Find where the given text appears and provide that cell's center as [X, Y] coordinate. 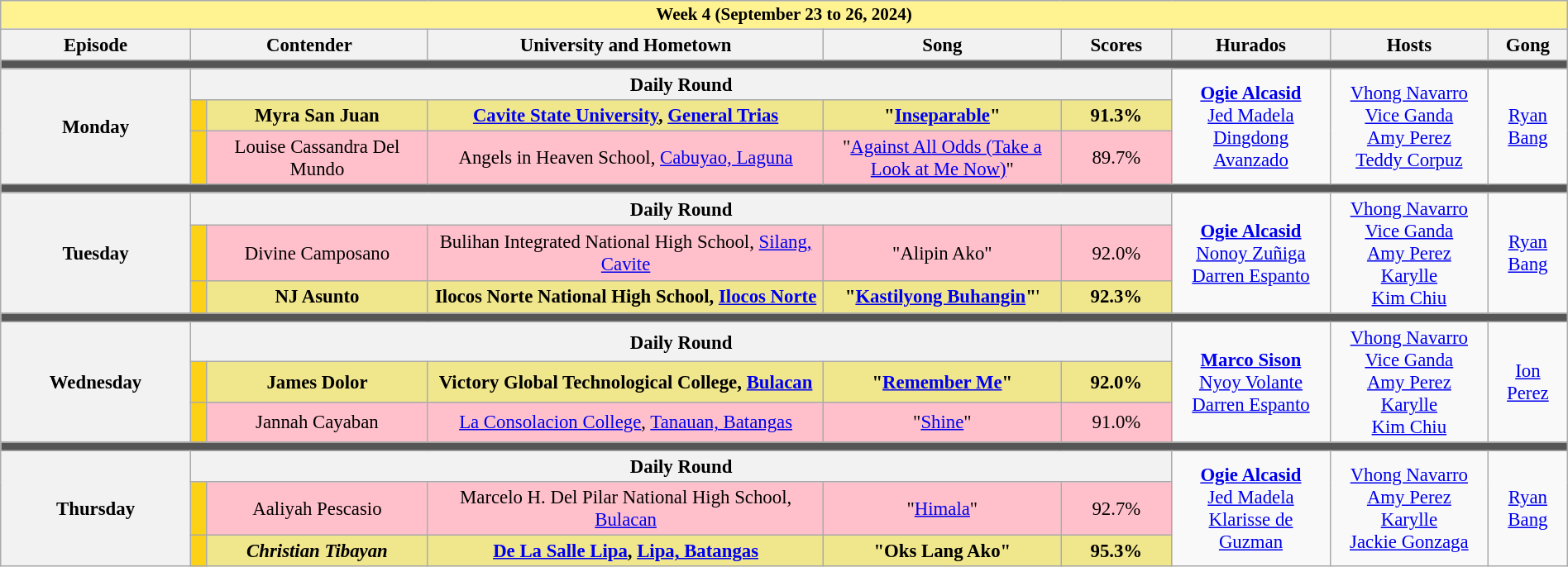
"Against All Odds (Take a Look at Me Now)" [943, 157]
Gong [1528, 45]
Ogie AlcasidJed MadelaDingdong Avanzado [1250, 126]
92.7% [1116, 509]
"Himala" [943, 509]
Ogie AlcasidJed MadelaKlarisse de Guzman [1250, 509]
Vhong NavarroAmy PerezKarylleJackie Gonzaga [1409, 509]
Jannah Cayaban [317, 423]
91.3% [1116, 116]
Marco SisonNyoy VolanteDarren Espanto [1250, 383]
Song [943, 45]
Thursday [96, 509]
Victory Global Technological College, Bulacan [625, 382]
92.3% [1116, 298]
89.7% [1116, 157]
Christian Tibayan [317, 551]
91.0% [1116, 423]
Episode [96, 45]
"Kastilyong Buhangin"' [943, 298]
Angels in Heaven School, Cabuyao, Laguna [625, 157]
Hosts [1409, 45]
Ilocos Norte National High School, Ilocos Norte [625, 298]
Myra San Juan [317, 116]
Louise Cassandra Del Mundo [317, 157]
Contender [309, 45]
95.3% [1116, 551]
Week 4 (September 23 to 26, 2024) [784, 15]
Hurados [1250, 45]
"Alipin Ako" [943, 253]
James Dolor [317, 382]
Aaliyah Pescasio [317, 509]
"Shine" [943, 423]
Ogie AlcasidNonoy ZuñigaDarren Espanto [1250, 253]
Vhong NavarroVice GandaAmy PerezTeddy Corpuz [1409, 126]
De La Salle Lipa, Lipa, Batangas [625, 551]
"Inseparable" [943, 116]
La Consolacion College, Tanauan, Batangas [625, 423]
Cavite State University, General Trias [625, 116]
"Remember Me" [943, 382]
Ion Perez [1528, 383]
"Oks Lang Ako" [943, 551]
Marcelo H. Del Pilar National High School, Bulacan [625, 509]
Tuesday [96, 253]
Bulihan Integrated National High School, Silang, Cavite [625, 253]
University and Hometown [625, 45]
Scores [1116, 45]
Monday [96, 126]
NJ Asunto [317, 298]
Wednesday [96, 383]
Divine Camposano [317, 253]
